Return [X, Y] of the center of cell containing provided text 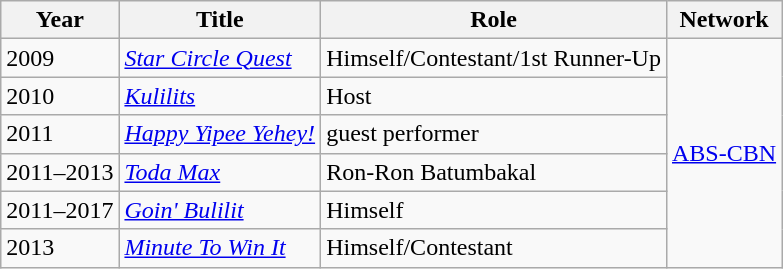
2013 [60, 248]
Himself/Contestant/1st Runner-Up [494, 58]
Role [494, 20]
Minute To Win It [220, 248]
Network [724, 20]
guest performer [494, 134]
Kulilits [220, 96]
Year [60, 20]
Toda Max [220, 172]
Star Circle Quest [220, 58]
2011 [60, 134]
Himself/Contestant [494, 248]
Goin' Bulilit [220, 210]
Host [494, 96]
Happy Yipee Yehey! [220, 134]
2011–2013 [60, 172]
2009 [60, 58]
Title [220, 20]
Ron-Ron Batumbakal [494, 172]
2010 [60, 96]
2011–2017 [60, 210]
Himself [494, 210]
ABS-CBN [724, 153]
